Extract the [X, Y] coordinate from the center of the cell holding the provided text.  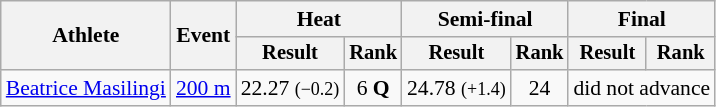
Athlete [86, 36]
did not advance [642, 88]
Semi-final [485, 19]
22.27 (−0.2) [290, 88]
24.78 (+1.4) [456, 88]
6 Q [373, 88]
Beatrice Masilingi [86, 88]
24 [540, 88]
Final [642, 19]
Event [204, 36]
200 m [204, 88]
Heat [319, 19]
